Detect which cell encompasses the target text, then output its (X, Y) center coordinate. 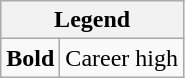
Legend (92, 20)
Career high (122, 58)
Bold (30, 58)
